Return the (x, y) coordinate for the center point of the cell that contains the specified text.  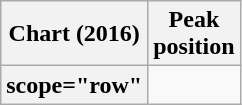
Peakposition (194, 34)
Chart (2016) (74, 34)
scope="row" (74, 85)
